Extract the [x, y] coordinate from the center of the cell holding the provided text.  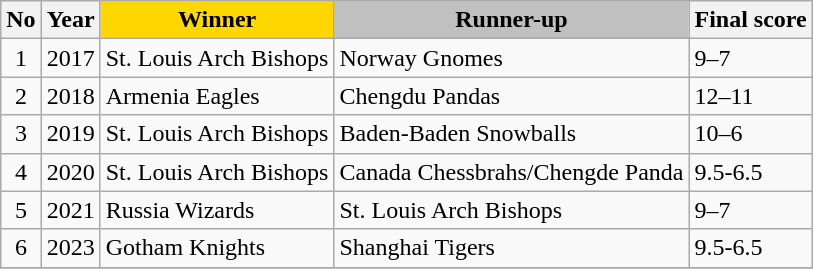
Baden-Baden Snowballs [512, 134]
2023 [70, 248]
Final score [750, 20]
Norway Gnomes [512, 58]
Shanghai Tigers [512, 248]
Russia Wizards [217, 210]
6 [21, 248]
2019 [70, 134]
Runner-up [512, 20]
3 [21, 134]
5 [21, 210]
2017 [70, 58]
Canada Chessbrahs/Chengde Panda [512, 172]
Gotham Knights [217, 248]
2 [21, 96]
2018 [70, 96]
Winner [217, 20]
Chengdu Pandas [512, 96]
10–6 [750, 134]
12–11 [750, 96]
4 [21, 172]
Year [70, 20]
1 [21, 58]
Armenia Eagles [217, 96]
2021 [70, 210]
2020 [70, 172]
No [21, 20]
